Output the [X, Y] coordinate of the center of the cell containing the given text.  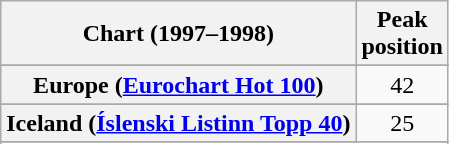
Europe (Eurochart Hot 100) [178, 85]
Iceland (Íslenski Listinn Topp 40) [178, 123]
Chart (1997–1998) [178, 34]
42 [402, 85]
Peakposition [402, 34]
25 [402, 123]
